From the cell containing the given text, extract its center point as (x, y) coordinate. 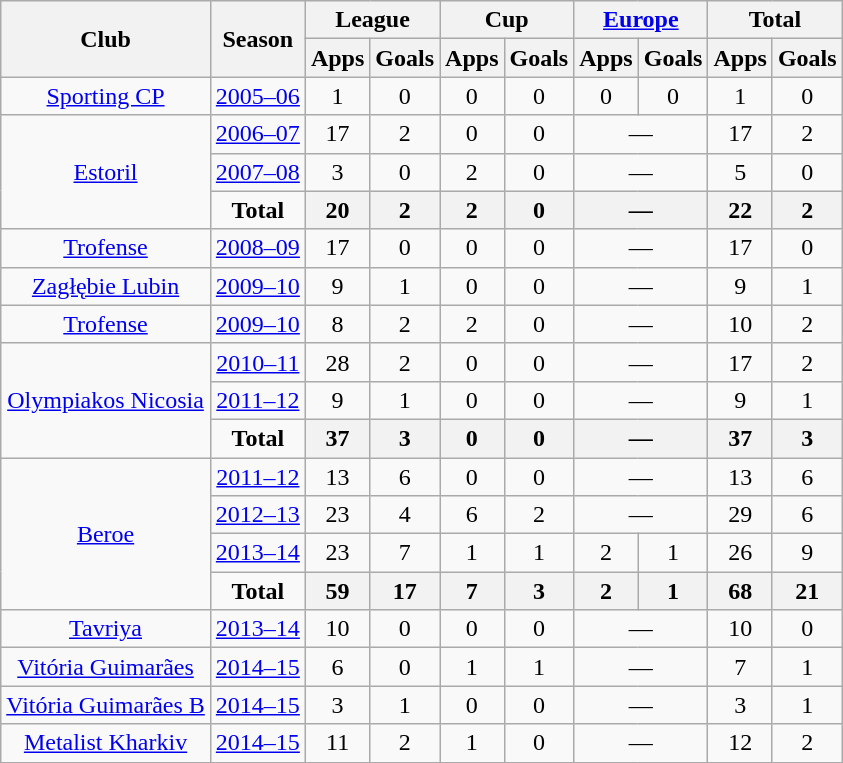
Metalist Kharkiv (106, 743)
Club (106, 39)
Vitória Guimarães (106, 667)
2005–06 (258, 96)
21 (807, 591)
Tavriya (106, 629)
Cup (507, 20)
Estoril (106, 172)
4 (405, 515)
28 (337, 362)
29 (740, 515)
5 (740, 172)
68 (740, 591)
League (372, 20)
2008–09 (258, 248)
Beroe (106, 534)
2006–07 (258, 134)
59 (337, 591)
12 (740, 743)
11 (337, 743)
Olympiakos Nicosia (106, 400)
Zagłębie Lubin (106, 286)
Sporting CP (106, 96)
2010–11 (258, 362)
20 (337, 210)
26 (740, 553)
22 (740, 210)
Europe (641, 20)
2007–08 (258, 172)
8 (337, 324)
2012–13 (258, 515)
Vitória Guimarães B (106, 705)
Season (258, 39)
